Search for the cell housing the specified text and yield its (X, Y) center coordinate. 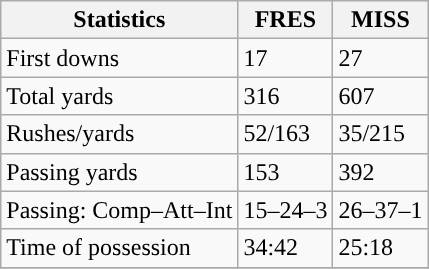
17 (286, 58)
35/215 (380, 134)
392 (380, 172)
25:18 (380, 248)
Time of possession (120, 248)
FRES (286, 20)
Passing yards (120, 172)
52/163 (286, 134)
First downs (120, 58)
34:42 (286, 248)
26–37–1 (380, 210)
Statistics (120, 20)
607 (380, 96)
27 (380, 58)
Rushes/yards (120, 134)
MISS (380, 20)
153 (286, 172)
Total yards (120, 96)
316 (286, 96)
15–24–3 (286, 210)
Passing: Comp–Att–Int (120, 210)
